Return the [x, y] coordinate for the center point of the cell that contains the specified text.  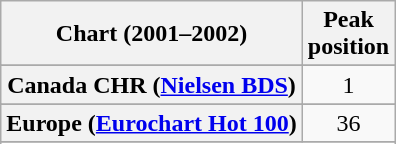
36 [348, 123]
Canada CHR (Nielsen BDS) [152, 85]
Chart (2001–2002) [152, 34]
1 [348, 85]
Peakposition [348, 34]
Europe (Eurochart Hot 100) [152, 123]
